Output the [x, y] coordinate of the center of the cell containing the given text.  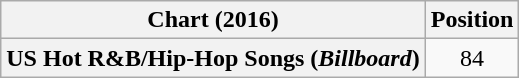
Chart (2016) [213, 20]
84 [472, 58]
Position [472, 20]
US Hot R&B/Hip-Hop Songs (Billboard) [213, 58]
